For the text-containing cell, return its midpoint in (x, y) coordinate format. 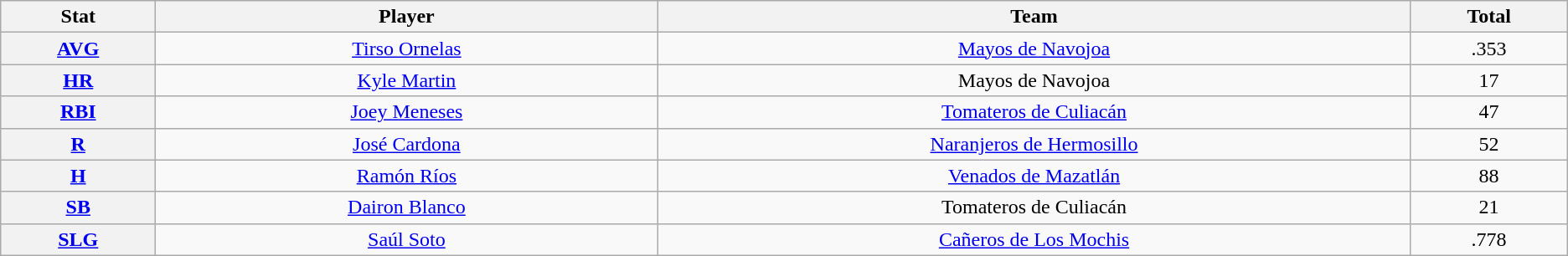
SLG (79, 239)
RBI (79, 112)
Ramón Ríos (407, 176)
AVG (79, 49)
Tirso Ornelas (407, 49)
Cañeros de Los Mochis (1034, 239)
Stat (79, 17)
Dairon Blanco (407, 207)
Team (1034, 17)
Joey Meneses (407, 112)
R (79, 144)
HR (79, 80)
Total (1489, 17)
52 (1489, 144)
88 (1489, 176)
17 (1489, 80)
Player (407, 17)
47 (1489, 112)
SB (79, 207)
H (79, 176)
.353 (1489, 49)
José Cardona (407, 144)
21 (1489, 207)
.778 (1489, 239)
Naranjeros de Hermosillo (1034, 144)
Kyle Martin (407, 80)
Venados de Mazatlán (1034, 176)
Saúl Soto (407, 239)
